Search for the cell housing the specified text and yield its (X, Y) center coordinate. 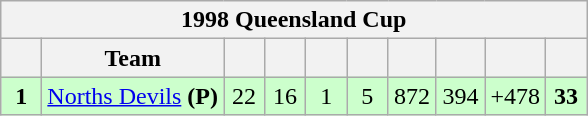
22 (244, 96)
394 (460, 96)
33 (566, 96)
5 (368, 96)
Norths Devils (P) (133, 96)
872 (412, 96)
Team (133, 58)
16 (286, 96)
+478 (516, 96)
1998 Queensland Cup (294, 20)
